Return [x, y] of the center of cell containing provided text 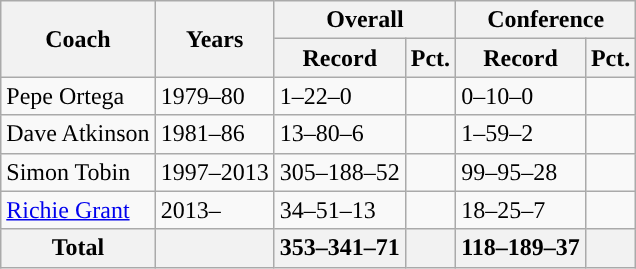
Years [214, 39]
0–10–0 [521, 96]
1–22–0 [340, 96]
18–25–7 [521, 210]
305–188–52 [340, 172]
1979–80 [214, 96]
34–51–13 [340, 210]
Dave Atkinson [78, 134]
1997–2013 [214, 172]
118–189–37 [521, 248]
13–80–6 [340, 134]
Coach [78, 39]
2013– [214, 210]
99–95–28 [521, 172]
Pepe Ortega [78, 96]
Overall [364, 20]
Total [78, 248]
353–341–71 [340, 248]
Richie Grant [78, 210]
Simon Tobin [78, 172]
1–59–2 [521, 134]
Conference [546, 20]
1981–86 [214, 134]
